Detect which cell encompasses the target text, then output its (X, Y) center coordinate. 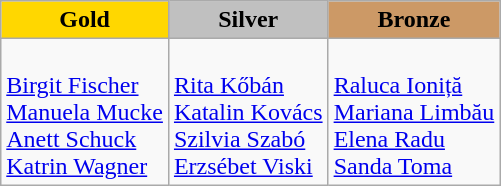
Gold (85, 20)
Raluca IonițăMariana LimbăuElena RaduSanda Toma (414, 112)
Bronze (414, 20)
Rita KőbánKatalin KovácsSzilvia SzabóErzsébet Viski (248, 112)
Birgit FischerManuela MuckeAnett SchuckKatrin Wagner (85, 112)
Silver (248, 20)
